Scan for the cell matching the given text and deliver its (x, y) coordinate at center. 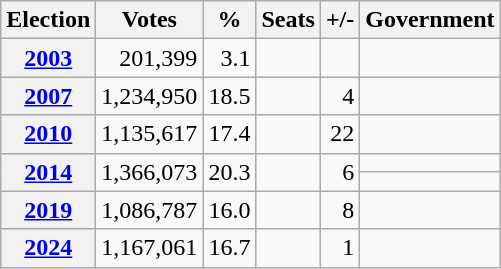
1,086,787 (150, 210)
Seats (288, 20)
16.0 (230, 210)
Votes (150, 20)
20.3 (230, 172)
2007 (48, 96)
2019 (48, 210)
3.1 (230, 58)
+/- (340, 20)
1,135,617 (150, 134)
1,366,073 (150, 172)
1 (340, 248)
2003 (48, 58)
2024 (48, 248)
6 (340, 172)
4 (340, 96)
% (230, 20)
Government (430, 20)
22 (340, 134)
1,167,061 (150, 248)
201,399 (150, 58)
18.5 (230, 96)
1,234,950 (150, 96)
16.7 (230, 248)
Election (48, 20)
2010 (48, 134)
8 (340, 210)
17.4 (230, 134)
2014 (48, 172)
